From the cell containing the given text, extract its center point as [x, y] coordinate. 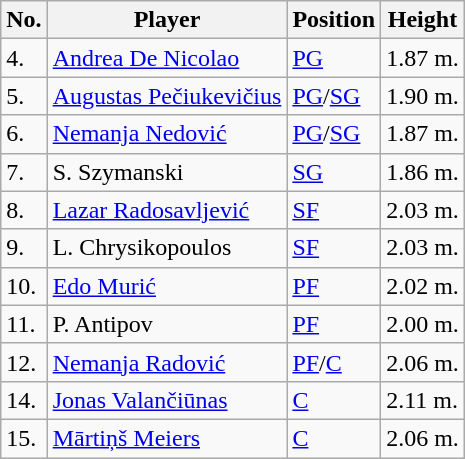
Andrea De Nicolao [167, 58]
P. Antipov [167, 324]
Height [423, 20]
4. [24, 58]
2.00 m. [423, 324]
S. Szymanski [167, 172]
SG [334, 172]
9. [24, 248]
Lazar Radosavljević [167, 210]
Position [334, 20]
PF/C [334, 362]
No. [24, 20]
7. [24, 172]
12. [24, 362]
2.11 m. [423, 400]
Augustas Pečiukevičius [167, 96]
Player [167, 20]
PG [334, 58]
Nemanja Nedović [167, 134]
Mārtiņš Meiers [167, 438]
5. [24, 96]
1.86 m. [423, 172]
10. [24, 286]
Nemanja Radović [167, 362]
Edo Murić [167, 286]
8. [24, 210]
6. [24, 134]
Jonas Valančiūnas [167, 400]
1.90 m. [423, 96]
L. Chrysikopoulos [167, 248]
14. [24, 400]
11. [24, 324]
15. [24, 438]
2.02 m. [423, 286]
